Locate the cell with the specified text and output its (x, y) center coordinate. 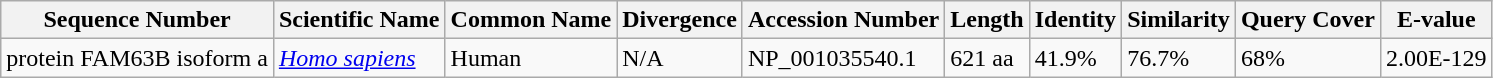
Similarity (1179, 20)
68% (1308, 58)
Common Name (531, 20)
Human (531, 58)
E-value (1436, 20)
621 aa (987, 58)
Length (987, 20)
76.7% (1179, 58)
41.9% (1075, 58)
2.00E-129 (1436, 58)
NP_001035540.1 (843, 58)
Accession Number (843, 20)
Identity (1075, 20)
Query Cover (1308, 20)
protein FAM63B isoform a (138, 58)
Scientific Name (359, 20)
Divergence (680, 20)
Homo sapiens (359, 58)
Sequence Number (138, 20)
N/A (680, 58)
